Return [x, y] of the center of cell containing provided text 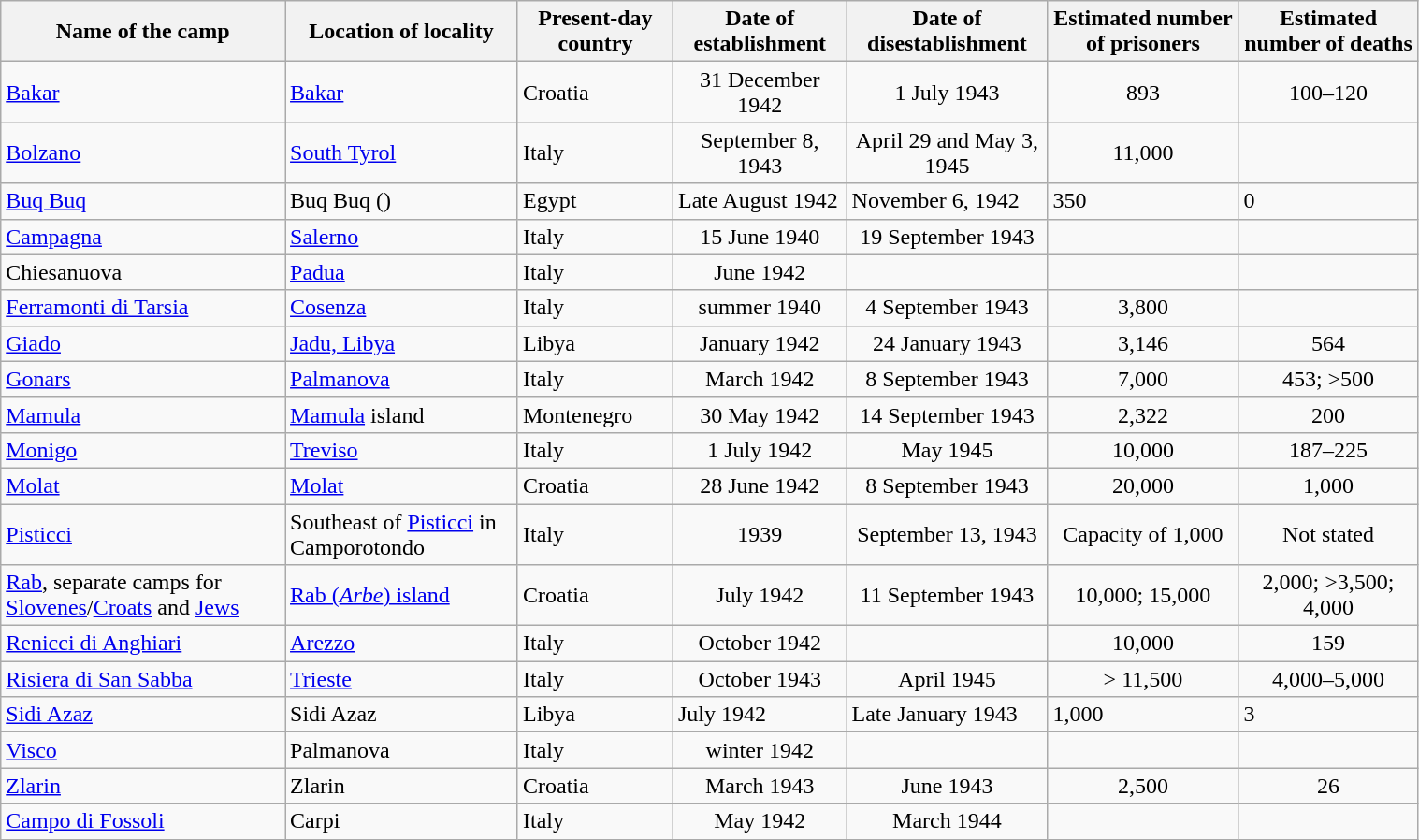
4,000–5,000 [1328, 679]
31 December 1942 [760, 92]
September 13, 1943 [947, 533]
893 [1143, 92]
2,500 [1143, 786]
Carpi [402, 821]
3 [1328, 715]
Late August 1942 [760, 201]
summer 1940 [760, 308]
Renicci di Anghiari [143, 644]
Not stated [1328, 533]
159 [1328, 644]
South Tyrol [402, 153]
1939 [760, 533]
187–225 [1328, 450]
October 1942 [760, 644]
March 1944 [947, 821]
20,000 [1143, 485]
Buq Buq () [402, 201]
Egypt [595, 201]
Chiesanuova [143, 272]
15 June 1940 [760, 237]
Rab, separate camps for Slovenes/Croats and Jews [143, 595]
Padua [402, 272]
Arezzo [402, 644]
Montenegro [595, 414]
Campo di Fossoli [143, 821]
3,146 [1143, 343]
May 1945 [947, 450]
7,000 [1143, 379]
Estimated number of deaths [1328, 32]
April 1945 [947, 679]
14 September 1943 [947, 414]
April 29 and May 3, 1945 [947, 153]
11,000 [1143, 153]
453; >500 [1328, 379]
0 [1328, 201]
Jadu, Libya [402, 343]
Campagna [143, 237]
Buq Buq [143, 201]
Visco [143, 750]
winter 1942 [760, 750]
October 1943 [760, 679]
1 July 1943 [947, 92]
March 1942 [760, 379]
3,800 [1143, 308]
Date of disestablishment [947, 32]
November 6, 1942 [947, 201]
Estimated number of prisoners [1143, 32]
Trieste [402, 679]
2,322 [1143, 414]
Pisticci [143, 533]
1 July 1942 [760, 450]
Present-day country [595, 32]
> 11,500 [1143, 679]
Cosenza [402, 308]
350 [1143, 201]
Treviso [402, 450]
200 [1328, 414]
Risiera di San Sabba [143, 679]
4 September 1943 [947, 308]
24 January 1943 [947, 343]
Giado [143, 343]
28 June 1942 [760, 485]
Monigo [143, 450]
19 September 1943 [947, 237]
Mamula [143, 414]
Rab (Arbe) island [402, 595]
Gonars [143, 379]
Southeast of Pisticci in Camporotondo [402, 533]
Bolzano [143, 153]
Date of establishment [760, 32]
11 September 1943 [947, 595]
September 8, 1943 [760, 153]
January 1942 [760, 343]
Late January 1943 [947, 715]
30 May 1942 [760, 414]
June 1943 [947, 786]
10,000; 15,000 [1143, 595]
26 [1328, 786]
Ferramonti di Tarsia [143, 308]
Salerno [402, 237]
March 1943 [760, 786]
Mamula island [402, 414]
May 1942 [760, 821]
June 1942 [760, 272]
Name of the camp [143, 32]
100–120 [1328, 92]
Capacity of 1,000 [1143, 533]
564 [1328, 343]
2,000; >3,500; 4,000 [1328, 595]
Location of locality [402, 32]
